Locate the cell with the specified text and output its (x, y) center coordinate. 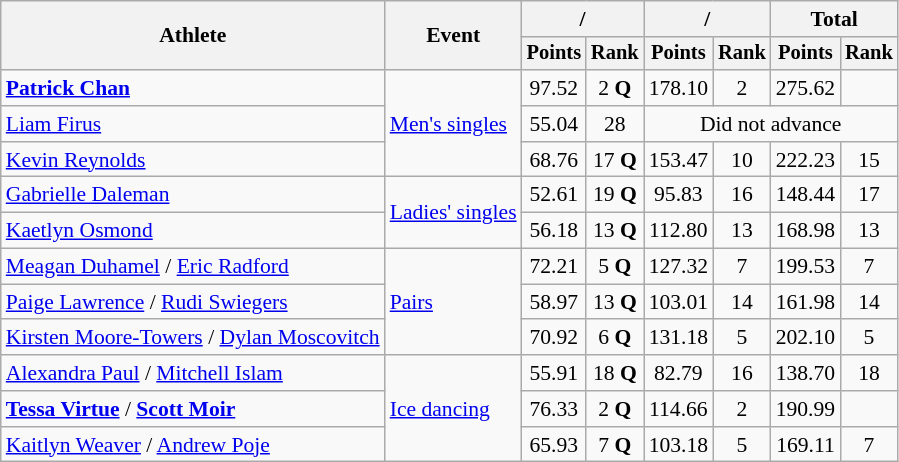
97.52 (554, 88)
Athlete (193, 36)
161.98 (806, 302)
275.62 (806, 88)
Kirsten Moore-Towers / Dylan Moscovitch (193, 338)
Pairs (454, 302)
148.44 (806, 195)
199.53 (806, 267)
5 Q (615, 267)
76.33 (554, 409)
Men's singles (454, 124)
127.32 (678, 267)
202.10 (806, 338)
82.79 (678, 373)
6 Q (615, 338)
17 Q (615, 160)
18 (869, 373)
Total (834, 19)
Gabrielle Daleman (193, 195)
Did not advance (771, 124)
Paige Lawrence / Rudi Swiegers (193, 302)
55.91 (554, 373)
19 Q (615, 195)
55.04 (554, 124)
Kevin Reynolds (193, 160)
Patrick Chan (193, 88)
153.47 (678, 160)
112.80 (678, 231)
Liam Firus (193, 124)
58.97 (554, 302)
28 (615, 124)
114.66 (678, 409)
Ladies' singles (454, 212)
Tessa Virtue / Scott Moir (193, 409)
72.21 (554, 267)
70.92 (554, 338)
Meagan Duhamel / Eric Radford (193, 267)
103.01 (678, 302)
222.23 (806, 160)
190.99 (806, 409)
17 (869, 195)
168.98 (806, 231)
52.61 (554, 195)
Ice dancing (454, 408)
Kaetlyn Osmond (193, 231)
138.70 (806, 373)
178.10 (678, 88)
18 Q (615, 373)
56.18 (554, 231)
10 (742, 160)
68.76 (554, 160)
95.83 (678, 195)
131.18 (678, 338)
Alexandra Paul / Mitchell Islam (193, 373)
15 (869, 160)
Event (454, 36)
